Identify which cell holds the provided text, then report its [X, Y] central coordinate. 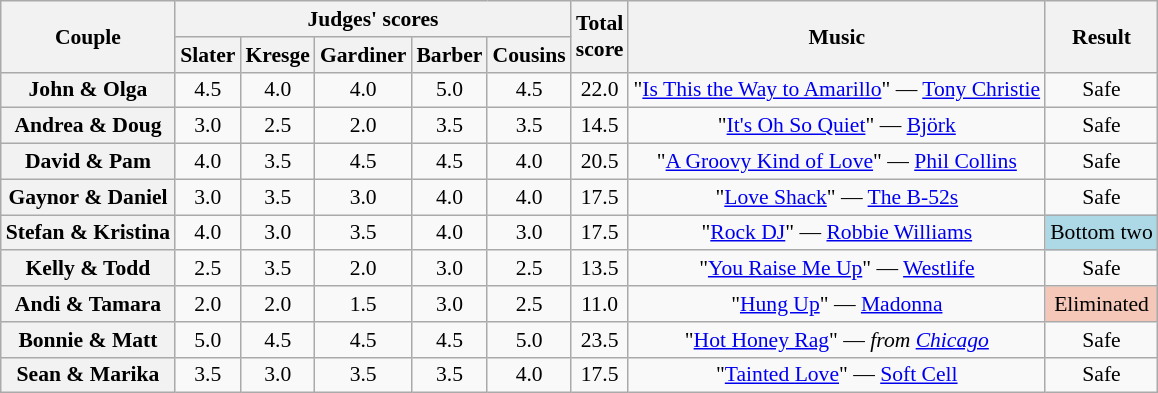
Totalscore [600, 36]
Stefan & Kristina [88, 233]
Gardiner [363, 55]
"Tainted Love" — Soft Cell [836, 375]
John & Olga [88, 90]
Barber [449, 55]
"A Groovy Kind of Love" — Phil Collins [836, 162]
Andi & Tamara [88, 304]
"Hung Up" — Madonna [836, 304]
"Love Shack" — The B-52s [836, 197]
Bonnie & Matt [88, 340]
"Rock DJ" — Robbie Williams [836, 233]
"You Raise Me Up" — Westlife [836, 269]
Slater [208, 55]
Couple [88, 36]
"It's Oh So Quiet" — Björk [836, 126]
23.5 [600, 340]
Sean & Marika [88, 375]
Eliminated [1102, 304]
11.0 [600, 304]
"Hot Honey Rag" — from Chicago [836, 340]
22.0 [600, 90]
Result [1102, 36]
Cousins [528, 55]
14.5 [600, 126]
David & Pam [88, 162]
"Is This the Way to Amarillo" — Tony Christie [836, 90]
Judges' scores [373, 19]
Kelly & Todd [88, 269]
Bottom two [1102, 233]
Andrea & Doug [88, 126]
13.5 [600, 269]
20.5 [600, 162]
1.5 [363, 304]
Gaynor & Daniel [88, 197]
Kresge [277, 55]
Music [836, 36]
